Search for the cell housing the specified text and yield its [X, Y] center coordinate. 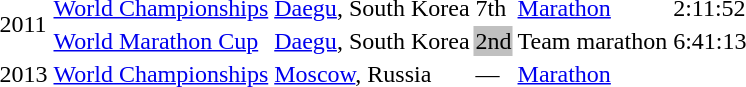
Team marathon [592, 41]
Daegu, South Korea [372, 41]
2nd [494, 41]
World Marathon Cup [161, 41]
